Output the (x, y) coordinate of the center of the cell containing the given text.  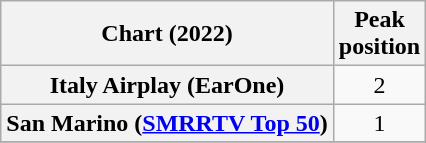
1 (379, 123)
San Marino (SMRRTV Top 50) (168, 123)
Italy Airplay (EarOne) (168, 85)
Chart (2022) (168, 34)
Peakposition (379, 34)
2 (379, 85)
